Detect which cell encompasses the target text, then output its (X, Y) center coordinate. 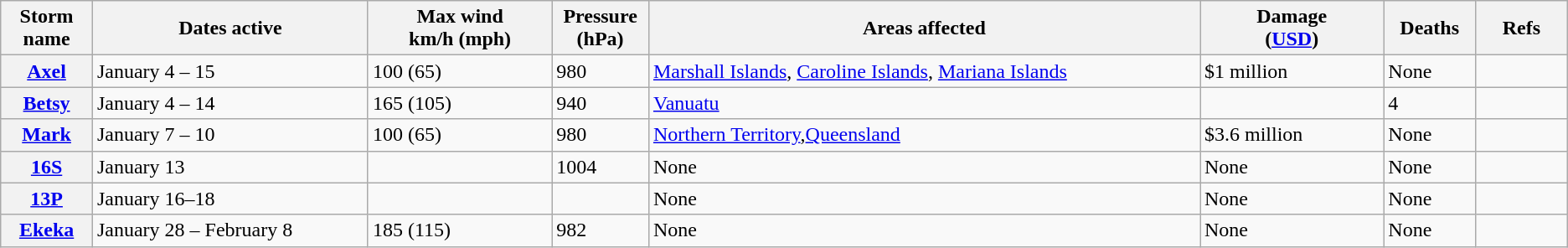
Betsy (47, 103)
940 (601, 103)
13P (47, 199)
Pressure(hPa) (601, 28)
January 13 (230, 167)
$1 million (1292, 71)
Mark (47, 135)
16S (47, 167)
Refs (1521, 28)
Damage(USD) (1292, 28)
January 4 – 14 (230, 103)
Dates active (230, 28)
$3.6 million (1292, 135)
Axel (47, 71)
Max windkm/h (mph) (459, 28)
Areas affected (924, 28)
185 (115) (459, 230)
January 28 – February 8 (230, 230)
January 7 – 10 (230, 135)
1004 (601, 167)
Vanuatu (924, 103)
Ekeka (47, 230)
Storm name (47, 28)
Northern Territory,Queensland (924, 135)
4 (1430, 103)
165 (105) (459, 103)
January 16–18 (230, 199)
January 4 – 15 (230, 71)
Deaths (1430, 28)
Marshall Islands, Caroline Islands, Mariana Islands (924, 71)
982 (601, 230)
